Determine the [X, Y] coordinate at the center of the cell enclosing the given text.  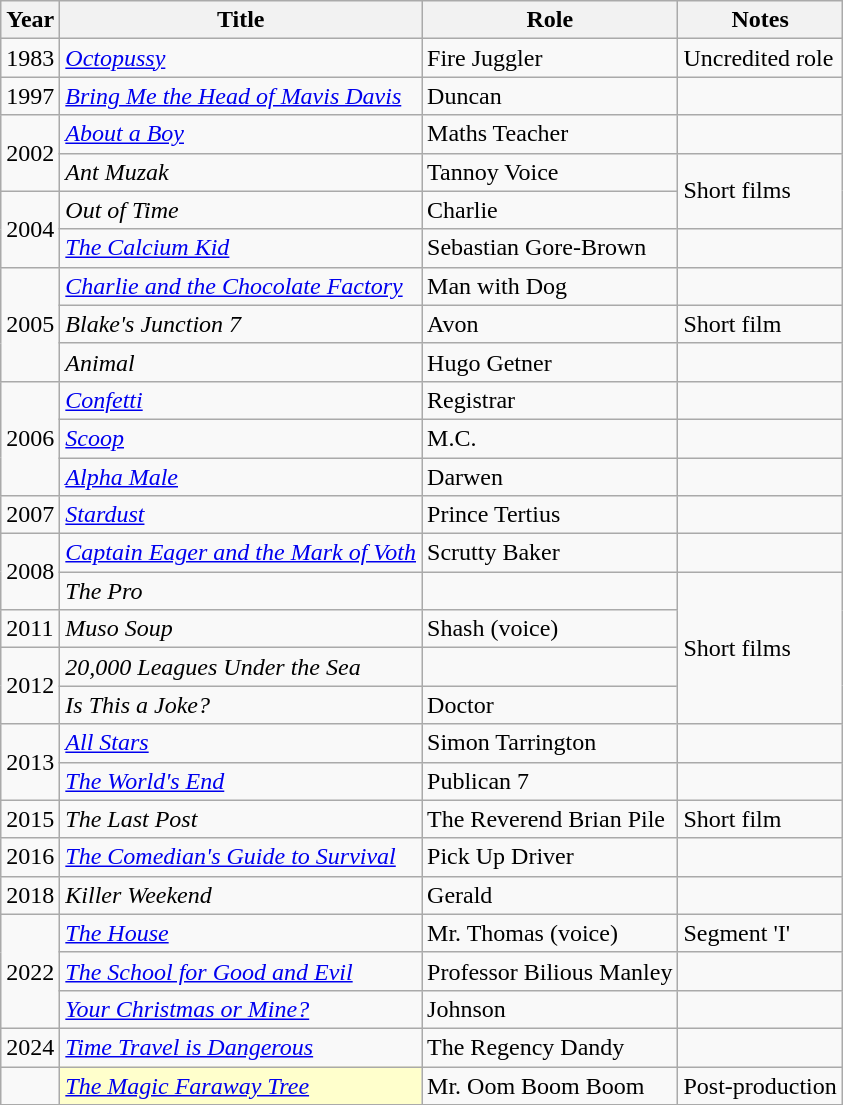
Tannoy Voice [550, 172]
The Calcium Kid [241, 248]
Simon Tarrington [550, 743]
The Magic Faraway Tree [241, 1085]
Gerald [550, 895]
Doctor [550, 705]
Post-production [760, 1085]
2005 [30, 324]
Title [241, 20]
Bring Me the Head of Mavis Davis [241, 96]
The Last Post [241, 819]
Confetti [241, 400]
Time Travel is Dangerous [241, 1047]
The Reverend Brian Pile [550, 819]
The Pro [241, 591]
The School for Good and Evil [241, 971]
Segment 'I' [760, 933]
Charlie and the Chocolate Factory [241, 286]
Ant Muzak [241, 172]
The World's End [241, 781]
2004 [30, 229]
Captain Eager and the Mark of Voth [241, 553]
Sebastian Gore-Brown [550, 248]
Scoop [241, 438]
2011 [30, 629]
20,000 Leagues Under the Sea [241, 667]
2018 [30, 895]
2012 [30, 686]
1983 [30, 58]
Hugo Getner [550, 362]
Alpha Male [241, 477]
Year [30, 20]
About a Boy [241, 134]
2002 [30, 153]
Fire Juggler [550, 58]
Killer Weekend [241, 895]
The Regency Dandy [550, 1047]
Octopussy [241, 58]
Notes [760, 20]
Scrutty Baker [550, 553]
Darwen [550, 477]
Blake's Junction 7 [241, 324]
2022 [30, 971]
Duncan [550, 96]
Publican 7 [550, 781]
Prince Tertius [550, 515]
Charlie [550, 210]
Your Christmas or Mine? [241, 1009]
1997 [30, 96]
Animal [241, 362]
The Comedian's Guide to Survival [241, 857]
Role [550, 20]
Man with Dog [550, 286]
Mr. Thomas (voice) [550, 933]
2008 [30, 572]
Is This a Joke? [241, 705]
Shash (voice) [550, 629]
The House [241, 933]
2013 [30, 762]
M.C. [550, 438]
Out of Time [241, 210]
Pick Up Driver [550, 857]
Registrar [550, 400]
Mr. Oom Boom Boom [550, 1085]
2007 [30, 515]
Johnson [550, 1009]
2016 [30, 857]
2006 [30, 438]
Maths Teacher [550, 134]
All Stars [241, 743]
Uncredited role [760, 58]
Stardust [241, 515]
Avon [550, 324]
Professor Bilious Manley [550, 971]
2024 [30, 1047]
2015 [30, 819]
Muso Soup [241, 629]
